Determine the [x, y] coordinate at the center of the cell enclosing the given text.  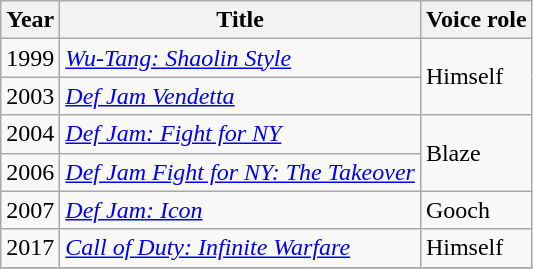
1999 [30, 58]
2007 [30, 210]
Voice role [476, 20]
Def Jam: Icon [240, 210]
Gooch [476, 210]
Title [240, 20]
Call of Duty: Infinite Warfare [240, 248]
2017 [30, 248]
Year [30, 20]
Def Jam: Fight for NY [240, 134]
Blaze [476, 153]
2004 [30, 134]
Wu-Tang: Shaolin Style [240, 58]
Def Jam Vendetta [240, 96]
2003 [30, 96]
Def Jam Fight for NY: The Takeover [240, 172]
2006 [30, 172]
